Detect which cell encompasses the target text, then output its (x, y) center coordinate. 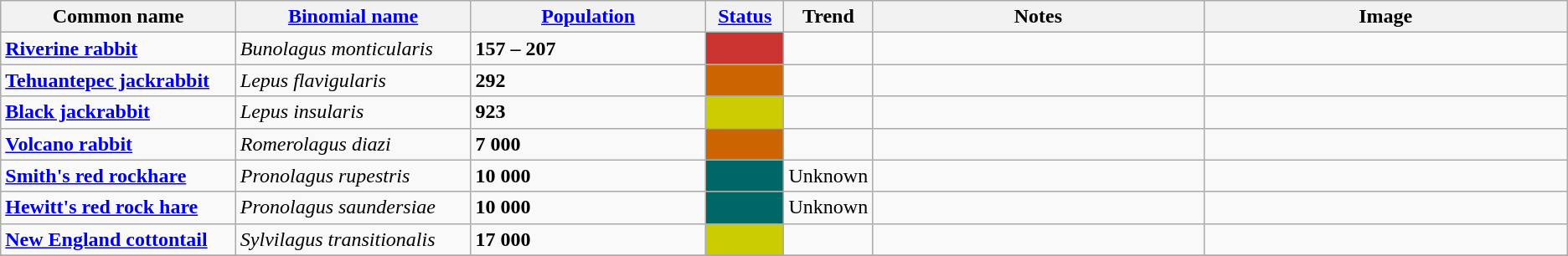
Common name (119, 17)
Pronolagus rupestris (353, 176)
Black jackrabbit (119, 112)
New England cottontail (119, 239)
Lepus flavigularis (353, 80)
Romerolagus diazi (353, 144)
Volcano rabbit (119, 144)
Pronolagus saundersiae (353, 207)
157 – 207 (588, 49)
Image (1385, 17)
Tehuantepec jackrabbit (119, 80)
Binomial name (353, 17)
Lepus insularis (353, 112)
923 (588, 112)
292 (588, 80)
Riverine rabbit (119, 49)
Status (745, 17)
Population (588, 17)
Sylvilagus transitionalis (353, 239)
17 000 (588, 239)
Trend (828, 17)
7 000 (588, 144)
Hewitt's red rock hare (119, 207)
Smith's red rockhare (119, 176)
Bunolagus monticularis (353, 49)
Notes (1039, 17)
